Pinpoint the cell where the given text exists, returning its (X, Y) midpoint coordinate. 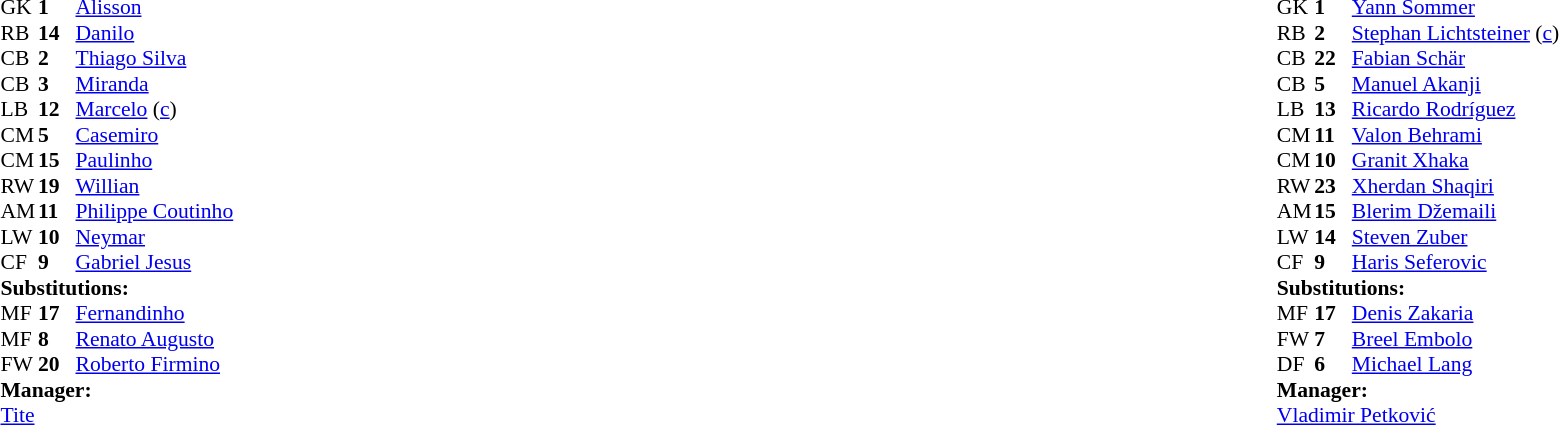
Fernandinho (155, 313)
Haris Seferovic (1456, 263)
3 (57, 84)
Blerim Džemaili (1456, 211)
Casemiro (155, 135)
19 (57, 186)
Philippe Coutinho (155, 211)
23 (1333, 186)
13 (1333, 109)
Michael Lang (1456, 365)
Stephan Lichtsteiner (c) (1456, 33)
Fabian Schär (1456, 59)
Danilo (155, 33)
Manuel Akanji (1456, 84)
Roberto Firmino (155, 365)
Thiago Silva (155, 59)
Breel Embolo (1456, 339)
20 (57, 365)
Marcelo (c) (155, 109)
Granit Xhaka (1456, 161)
22 (1333, 59)
7 (1333, 339)
Paulinho (155, 161)
Ricardo Rodríguez (1456, 109)
8 (57, 339)
Miranda (155, 84)
Xherdan Shaqiri (1456, 186)
Steven Zuber (1456, 237)
Denis Zakaria (1456, 313)
Valon Behrami (1456, 135)
DF (1296, 365)
12 (57, 109)
Willian (155, 186)
Gabriel Jesus (155, 263)
6 (1333, 365)
Renato Augusto (155, 339)
Neymar (155, 237)
